Identify which cell holds the provided text, then report its [x, y] central coordinate. 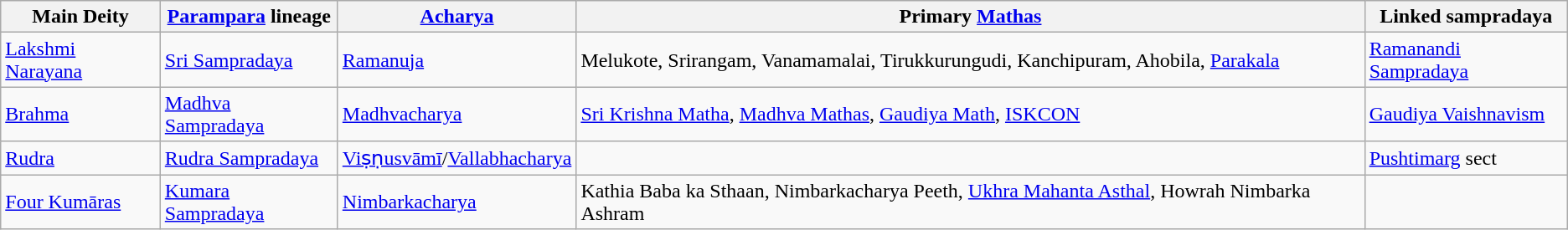
Nimbarkacharya [457, 201]
Gaudiya Vaishnavism [1466, 114]
Parampara lineage [249, 17]
Linked sampradaya [1466, 17]
Ramanandi Sampradaya [1466, 60]
Sri Krishna Matha, Madhva Mathas, Gaudiya Math, ISKCON [970, 114]
Lakshmi Narayana [80, 60]
Main Deity [80, 17]
Rudra [80, 158]
Viṣṇusvāmī/Vallabhacharya [457, 158]
Kathia Baba ka Sthaan, Nimbarkacharya Peeth, Ukhra Mahanta Asthal, Howrah Nimbarka Ashram [970, 201]
Madhva Sampradaya [249, 114]
Kumara Sampradaya [249, 201]
Pushtimarg sect [1466, 158]
Rudra Sampradaya [249, 158]
Sri Sampradaya [249, 60]
Acharya [457, 17]
Four Kumāras [80, 201]
Brahma [80, 114]
Primary Mathas [970, 17]
Ramanuja [457, 60]
Melukote, Srirangam, Vanamamalai, Tirukkurungudi, Kanchipuram, Ahobila, Parakala [970, 60]
Madhvacharya [457, 114]
